Return the (x, y) coordinate for the center point of the cell that contains the specified text.  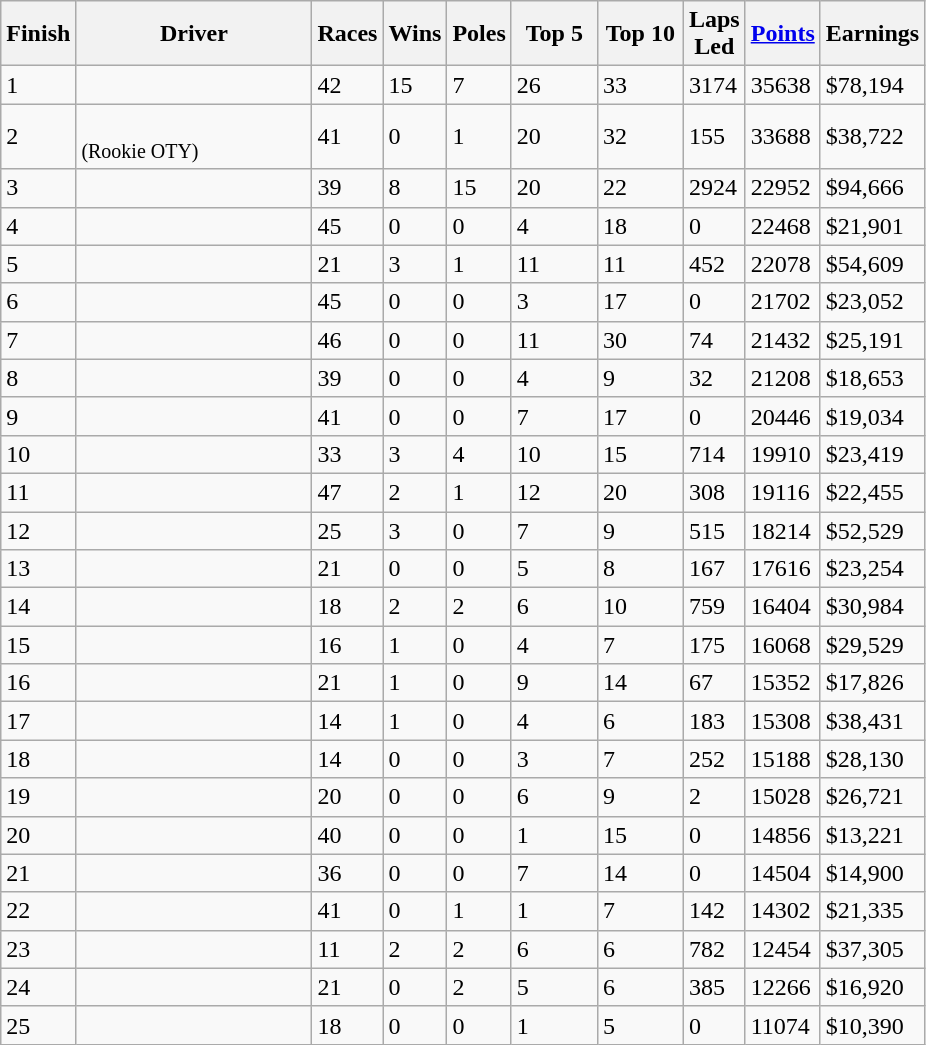
16404 (782, 607)
12454 (782, 949)
155 (714, 136)
16068 (782, 645)
26 (554, 85)
$28,130 (872, 759)
Top 10 (640, 34)
14504 (782, 873)
$21,901 (872, 226)
Earnings (872, 34)
$94,666 (872, 188)
Points (782, 34)
21432 (782, 340)
14856 (782, 835)
15028 (782, 797)
46 (348, 340)
$22,455 (872, 492)
33688 (782, 136)
452 (714, 264)
175 (714, 645)
Poles (479, 34)
$21,335 (872, 911)
Wins (415, 34)
17616 (782, 569)
14302 (782, 911)
20446 (782, 416)
19910 (782, 454)
11074 (782, 1025)
183 (714, 721)
$13,221 (872, 835)
21702 (782, 302)
$78,194 (872, 85)
$23,052 (872, 302)
$19,034 (872, 416)
$29,529 (872, 645)
67 (714, 683)
$30,984 (872, 607)
30 (640, 340)
$52,529 (872, 531)
$37,305 (872, 949)
308 (714, 492)
15352 (782, 683)
Finish (38, 34)
$38,431 (872, 721)
22952 (782, 188)
18214 (782, 531)
$54,609 (872, 264)
515 (714, 531)
782 (714, 949)
23 (38, 949)
$17,826 (872, 683)
$23,419 (872, 454)
2924 (714, 188)
$18,653 (872, 378)
Top 5 (554, 34)
19116 (782, 492)
15188 (782, 759)
13 (38, 569)
385 (714, 987)
167 (714, 569)
759 (714, 607)
$38,722 (872, 136)
$16,920 (872, 987)
Races (348, 34)
40 (348, 835)
142 (714, 911)
22468 (782, 226)
36 (348, 873)
42 (348, 85)
3174 (714, 85)
19 (38, 797)
252 (714, 759)
24 (38, 987)
$14,900 (872, 873)
Laps Led (714, 34)
15308 (782, 721)
12266 (782, 987)
21208 (782, 378)
$10,390 (872, 1025)
(Rookie OTY) (194, 136)
$26,721 (872, 797)
$23,254 (872, 569)
22078 (782, 264)
35638 (782, 85)
Driver (194, 34)
714 (714, 454)
$25,191 (872, 340)
47 (348, 492)
74 (714, 340)
